For the text-containing cell, return its midpoint in (X, Y) coordinate format. 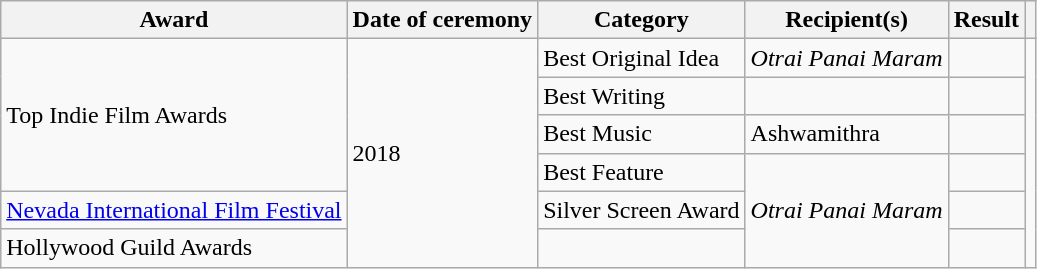
Best Feature (642, 172)
Hollywood Guild Awards (174, 248)
Recipient(s) (846, 20)
Best Original Idea (642, 58)
Result (986, 20)
Award (174, 20)
Category (642, 20)
Ashwamithra (846, 134)
Best Music (642, 134)
2018 (442, 153)
Silver Screen Award (642, 210)
Best Writing (642, 96)
Top Indie Film Awards (174, 115)
Nevada International Film Festival (174, 210)
Date of ceremony (442, 20)
